Return the (X, Y) coordinate for the center point of the cell that contains the specified text.  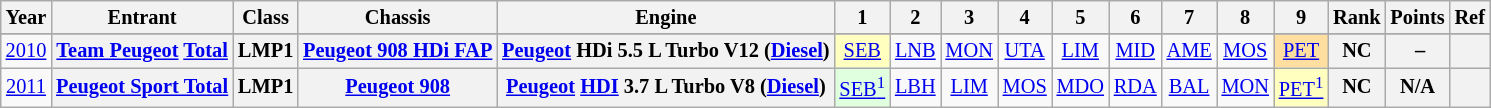
2011 (26, 88)
8 (1246, 17)
LNB (915, 51)
1 (862, 17)
5 (1080, 17)
Entrant (142, 17)
2 (915, 17)
Peugeot HDI 3.7 L Turbo V8 (Diesel) (666, 88)
N/A (1418, 88)
SEB (862, 51)
Team Peugeot Total (142, 51)
4 (1025, 17)
UTA (1025, 51)
BAL (1190, 88)
3 (968, 17)
Points (1418, 17)
Rank (1356, 17)
SEB1 (862, 88)
Peugeot HDi 5.5 L Turbo V12 (Diesel) (666, 51)
Peugeot 908 (398, 88)
Peugeot 908 HDi FAP (398, 51)
AME (1190, 51)
Peugeot Sport Total (142, 88)
– (1418, 51)
6 (1136, 17)
MDO (1080, 88)
7 (1190, 17)
LBH (915, 88)
PET (1301, 51)
MID (1136, 51)
9 (1301, 17)
2010 (26, 51)
Chassis (398, 17)
Class (266, 17)
Ref (1470, 17)
RDA (1136, 88)
Year (26, 17)
PET1 (1301, 88)
Engine (666, 17)
